Identify which cell holds the provided text, then report its (X, Y) central coordinate. 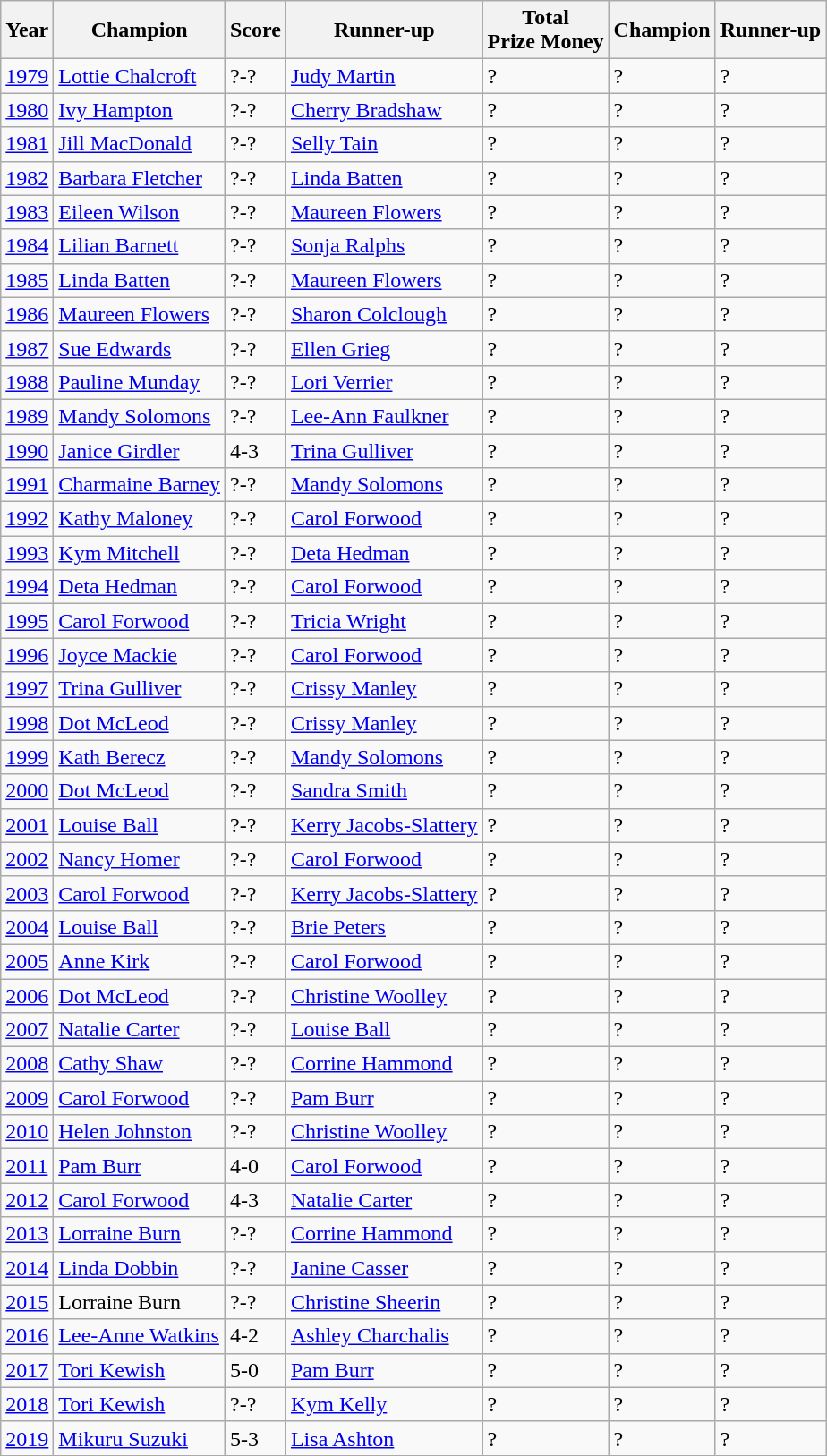
Sue Edwards (140, 348)
Lilian Barnett (140, 246)
Helen Johnston (140, 1132)
Sandra Smith (384, 791)
1994 (27, 587)
2016 (27, 1336)
2015 (27, 1302)
Cathy Shaw (140, 1064)
1999 (27, 757)
1985 (27, 280)
2007 (27, 1030)
1991 (27, 485)
Janine Casser (384, 1268)
2019 (27, 1438)
Judy Martin (384, 76)
1988 (27, 382)
1997 (27, 689)
2002 (27, 859)
Ashley Charchalis (384, 1336)
Tricia Wright (384, 621)
Lisa Ashton (384, 1438)
Ivy Hampton (140, 110)
Kym Mitchell (140, 553)
2014 (27, 1268)
Jill MacDonald (140, 144)
Sharon Colclough (384, 314)
1990 (27, 450)
4-0 (255, 1166)
Linda Dobbin (140, 1268)
Eileen Wilson (140, 212)
2009 (27, 1098)
2012 (27, 1200)
5-0 (255, 1370)
2018 (27, 1404)
1996 (27, 655)
2008 (27, 1064)
Kym Kelly (384, 1404)
Score (255, 30)
1981 (27, 144)
1998 (27, 723)
Lee-Ann Faulkner (384, 416)
1980 (27, 110)
Selly Tain (384, 144)
1993 (27, 553)
Kathy Maloney (140, 519)
2003 (27, 893)
1986 (27, 314)
Year (27, 30)
Joyce Mackie (140, 655)
Anne Kirk (140, 961)
2010 (27, 1132)
2006 (27, 996)
Lottie Chalcroft (140, 76)
Lori Verrier (384, 382)
5-3 (255, 1438)
Pauline Munday (140, 382)
Brie Peters (384, 927)
TotalPrize Money (546, 30)
4-2 (255, 1336)
2017 (27, 1370)
Cherry Bradshaw (384, 110)
1983 (27, 212)
Janice Girdler (140, 450)
Barbara Fletcher (140, 178)
Sonja Ralphs (384, 246)
2013 (27, 1234)
2000 (27, 791)
1987 (27, 348)
1982 (27, 178)
Nancy Homer (140, 859)
2001 (27, 825)
1992 (27, 519)
Christine Sheerin (384, 1302)
Mikuru Suzuki (140, 1438)
Kath Berecz (140, 757)
Charmaine Barney (140, 485)
Ellen Grieg (384, 348)
1989 (27, 416)
1979 (27, 76)
2011 (27, 1166)
2005 (27, 961)
2004 (27, 927)
Lee-Anne Watkins (140, 1336)
1995 (27, 621)
1984 (27, 246)
